Locate the cell with the specified text and output its [X, Y] center coordinate. 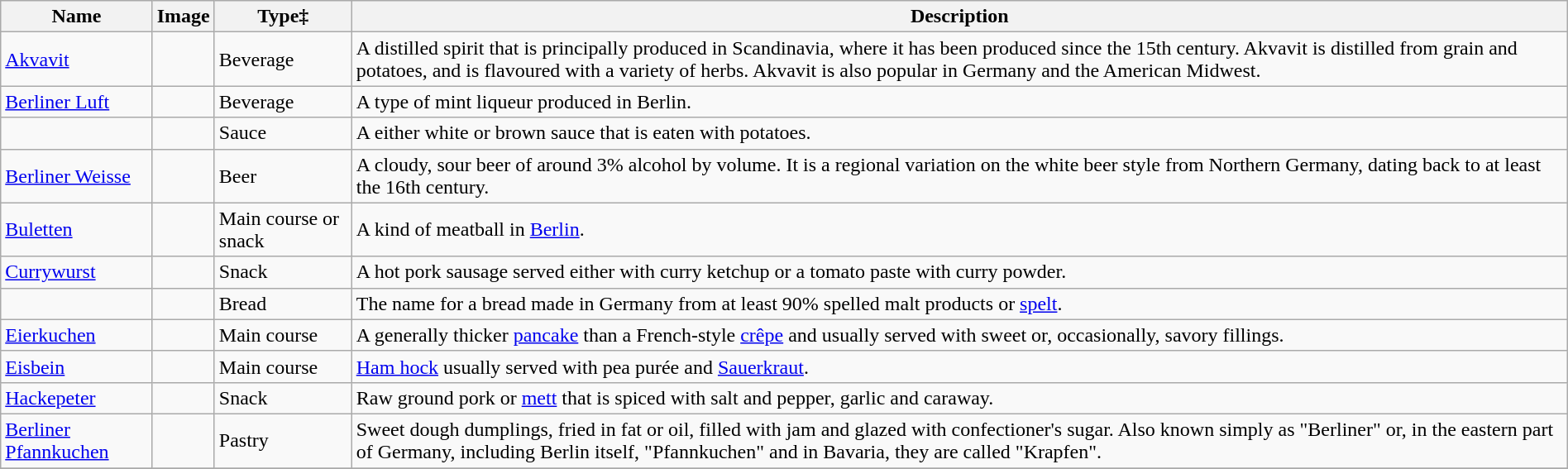
Type‡ [283, 17]
Image [184, 17]
Beer [283, 175]
Berliner Weisse [76, 175]
A either white or brown sauce that is eaten with potatoes. [959, 133]
A kind of meatball in Berlin. [959, 230]
Name [76, 17]
The name for a bread made in Germany from at least 90% spelled malt products or spelt. [959, 304]
Berliner Luft [76, 102]
Akvavit [76, 60]
Currywurst [76, 272]
Sauce [283, 133]
A hot pork sausage served either with curry ketchup or a tomato paste with curry powder. [959, 272]
Berliner Pfannkuchen [76, 440]
Description [959, 17]
Buletten [76, 230]
A generally thicker pancake than a French-style crêpe and usually served with sweet or, occasionally, savory fillings. [959, 335]
A type of mint liqueur produced in Berlin. [959, 102]
Bread [283, 304]
Pastry [283, 440]
Ham hock usually served with pea purée and Sauerkraut. [959, 366]
Eisbein [76, 366]
Main course or snack [283, 230]
Eierkuchen [76, 335]
Raw ground pork or mett that is spiced with salt and pepper, garlic and caraway. [959, 398]
Hackepeter [76, 398]
